Return (x, y) of the center of cell containing provided text 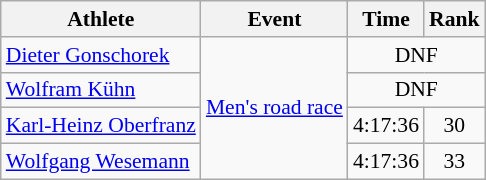
Men's road race (274, 108)
Time (386, 19)
Karl-Heinz Oberfranz (101, 126)
Dieter Gonschorek (101, 55)
33 (454, 162)
Athlete (101, 19)
Wolfram Kühn (101, 90)
30 (454, 126)
Wolfgang Wesemann (101, 162)
Rank (454, 19)
Event (274, 19)
